From the cell containing the given text, extract its center point as [X, Y] coordinate. 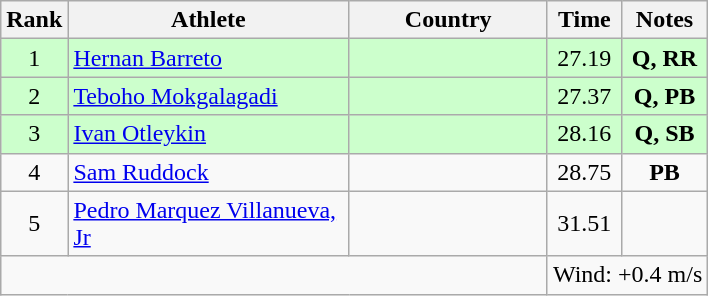
28.16 [584, 134]
1 [34, 58]
Rank [34, 20]
Notes [664, 20]
Q, PB [664, 96]
Q, RR [664, 58]
Teboho Mokgalagadi [208, 96]
27.19 [584, 58]
28.75 [584, 172]
2 [34, 96]
Athlete [208, 20]
Country [448, 20]
5 [34, 224]
Pedro Marquez Villanueva, Jr [208, 224]
Time [584, 20]
PB [664, 172]
4 [34, 172]
3 [34, 134]
Wind: +0.4 m/s [627, 275]
Sam Ruddock [208, 172]
Hernan Barreto [208, 58]
Ivan Otleykin [208, 134]
31.51 [584, 224]
Q, SB [664, 134]
27.37 [584, 96]
